From the cell containing the given text, extract its center point as [x, y] coordinate. 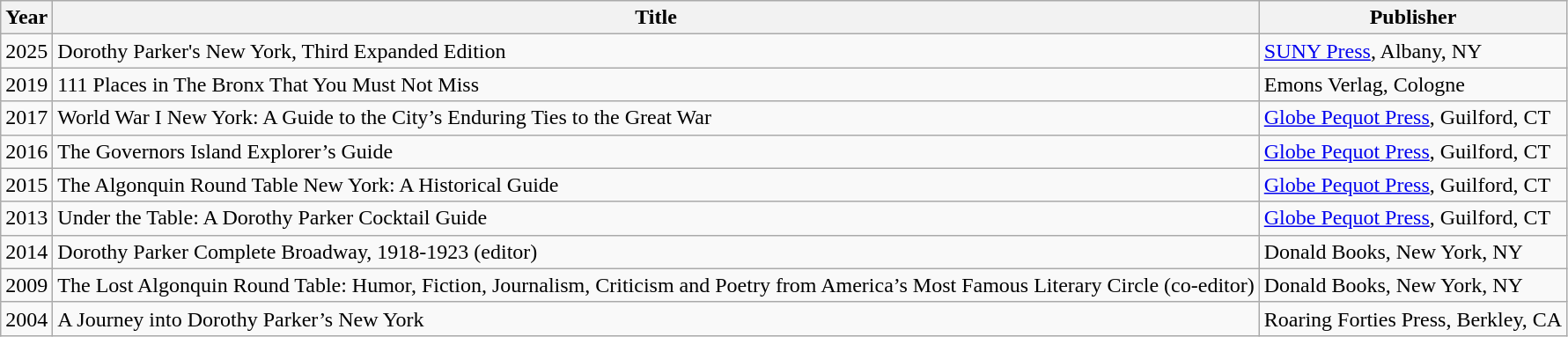
2014 [26, 252]
World War I New York: A Guide to the City’s Enduring Ties to the Great War [656, 118]
2004 [26, 319]
Roaring Forties Press, Berkley, CA [1412, 319]
2017 [26, 118]
The Governors Island Explorer’s Guide [656, 151]
2016 [26, 151]
Publisher [1412, 18]
A Journey into Dorothy Parker’s New York [656, 319]
Emons Verlag, Cologne [1412, 84]
SUNY Press, Albany, NY [1412, 51]
Title [656, 18]
The Lost Algonquin Round Table: Humor, Fiction, Journalism, Criticism and Poetry from America’s Most Famous Literary Circle (co-editor) [656, 285]
111 Places in The Bronx That You Must Not Miss [656, 84]
Under the Table: A Dorothy Parker Cocktail Guide [656, 218]
Year [26, 18]
The Algonquin Round Table New York: A Historical Guide [656, 185]
2009 [26, 285]
Dorothy Parker's New York, Third Expanded Edition [656, 51]
2025 [26, 51]
2019 [26, 84]
2015 [26, 185]
Dorothy Parker Complete Broadway, 1918-1923 (editor) [656, 252]
2013 [26, 218]
